For the text-containing cell, return its midpoint in [x, y] coordinate format. 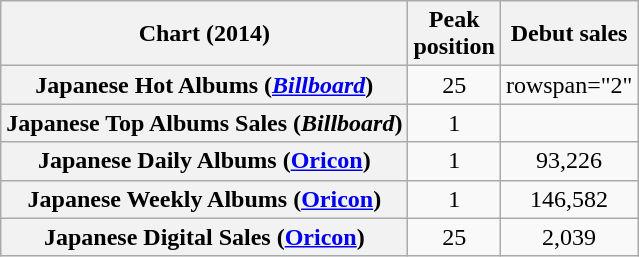
Japanese Top Albums Sales (Billboard) [204, 123]
Japanese Daily Albums (Oricon) [204, 161]
Japanese Hot Albums (Billboard) [204, 85]
Debut sales [569, 34]
Japanese Digital Sales (Oricon) [204, 237]
93,226 [569, 161]
146,582 [569, 199]
rowspan="2" [569, 85]
Chart (2014) [204, 34]
Japanese Weekly Albums (Oricon) [204, 199]
Peakposition [454, 34]
2,039 [569, 237]
